Scan for the cell matching the given text and deliver its [X, Y] coordinate at center. 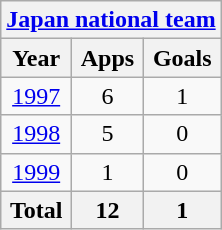
1997 [36, 96]
Japan national team [111, 20]
Year [36, 58]
1999 [36, 172]
1998 [36, 134]
Total [36, 210]
Apps [108, 58]
6 [108, 96]
5 [108, 134]
Goals [182, 58]
12 [108, 210]
